Scan for the cell matching the given text and deliver its [x, y] coordinate at center. 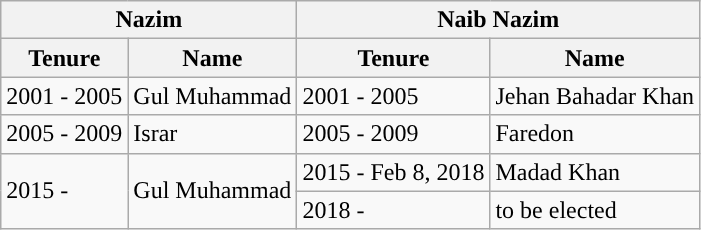
Israr [212, 134]
2015 - [64, 191]
to be elected [595, 210]
2015 - Feb 8, 2018 [394, 172]
Faredon [595, 134]
Jehan Bahadar Khan [595, 96]
Nazim [149, 20]
2018 - [394, 210]
Naib Nazim [498, 20]
Madad Khan [595, 172]
